Detect which cell encompasses the target text, then output its [x, y] center coordinate. 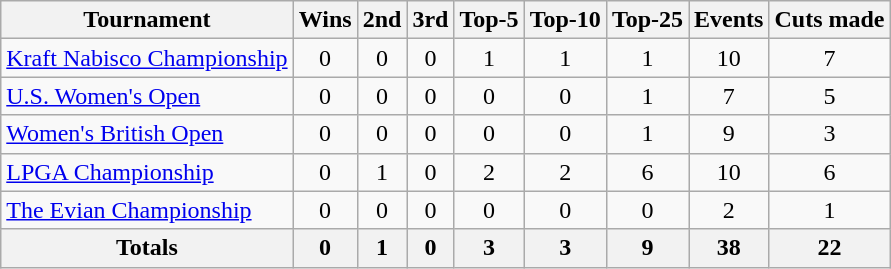
LPGA Championship [147, 172]
22 [830, 248]
Top-5 [489, 20]
Top-25 [647, 20]
Tournament [147, 20]
3rd [430, 20]
Totals [147, 248]
Wins [325, 20]
Kraft Nabisco Championship [147, 58]
Cuts made [830, 20]
U.S. Women's Open [147, 96]
2nd [382, 20]
The Evian Championship [147, 210]
5 [830, 96]
Events [729, 20]
Women's British Open [147, 134]
Top-10 [565, 20]
38 [729, 248]
